For the text-containing cell, return its midpoint in [x, y] coordinate format. 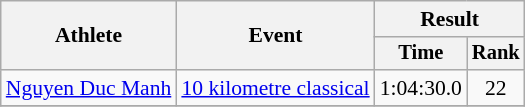
Rank [496, 54]
1:04:30.0 [421, 88]
Time [421, 54]
Event [275, 36]
10 kilometre classical [275, 88]
Athlete [89, 36]
Nguyen Duc Manh [89, 88]
Result [450, 19]
22 [496, 88]
